Search for the cell housing the specified text and yield its [X, Y] center coordinate. 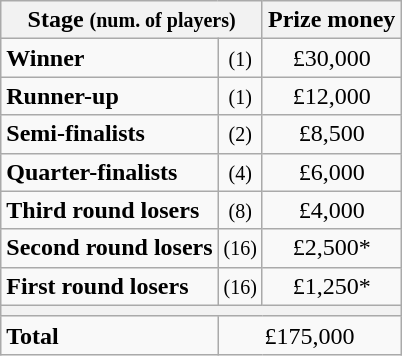
Quarter-finalists [110, 172]
(4) [240, 172]
Total [110, 335]
(2) [240, 134]
Second round losers [110, 248]
£175,000 [310, 335]
£12,000 [331, 96]
Semi-finalists [110, 134]
Third round losers [110, 210]
First round losers [110, 286]
Prize money [331, 20]
£8,500 [331, 134]
£2,500* [331, 248]
£6,000 [331, 172]
Runner-up [110, 96]
(8) [240, 210]
Winner [110, 58]
£30,000 [331, 58]
£4,000 [331, 210]
Stage (num. of players) [132, 20]
£1,250* [331, 286]
